Extract the (X, Y) coordinate from the center of the cell holding the provided text.  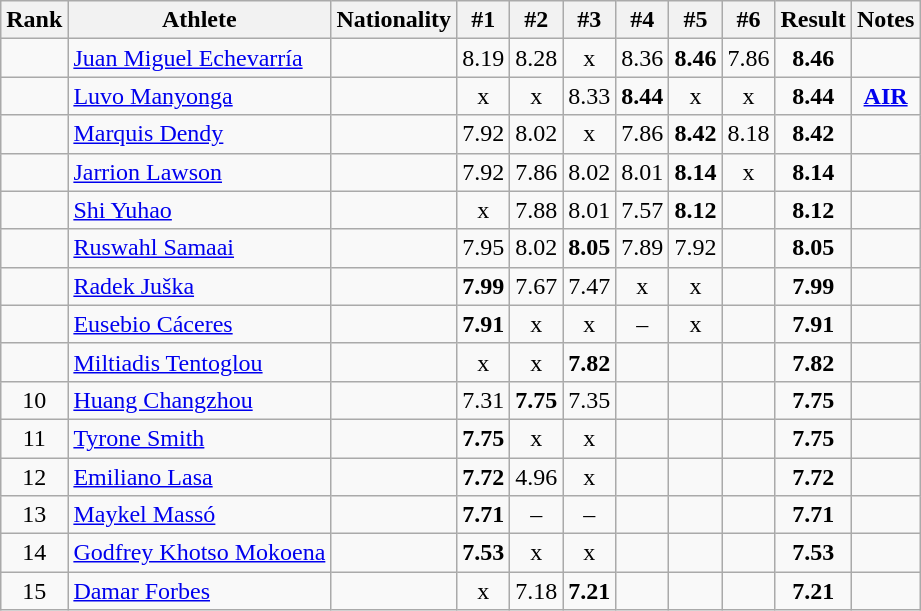
15 (34, 591)
Huang Changzhou (200, 400)
4.96 (536, 477)
Ruswahl Samaai (200, 248)
Damar Forbes (200, 591)
Miltiadis Tentoglou (200, 362)
Juan Miguel Echevarría (200, 58)
7.67 (536, 286)
7.18 (536, 591)
#1 (484, 20)
Marquis Dendy (200, 134)
Godfrey Khotso Mokoena (200, 553)
8.19 (484, 58)
Eusebio Cáceres (200, 324)
7.89 (642, 248)
7.95 (484, 248)
Tyrone Smith (200, 438)
Shi Yuhao (200, 210)
7.88 (536, 210)
#4 (642, 20)
7.47 (590, 286)
13 (34, 515)
Luvo Manyonga (200, 96)
8.28 (536, 58)
10 (34, 400)
7.31 (484, 400)
AIR (885, 96)
8.33 (590, 96)
14 (34, 553)
Nationality (394, 20)
8.36 (642, 58)
Athlete (200, 20)
Radek Juška (200, 286)
7.35 (590, 400)
Result (813, 20)
#5 (696, 20)
11 (34, 438)
#2 (536, 20)
#3 (590, 20)
Jarrion Lawson (200, 172)
Notes (885, 20)
Maykel Massó (200, 515)
#6 (748, 20)
Emiliano Lasa (200, 477)
8.18 (748, 134)
Rank (34, 20)
7.57 (642, 210)
12 (34, 477)
